Search for the cell housing the specified text and yield its (x, y) center coordinate. 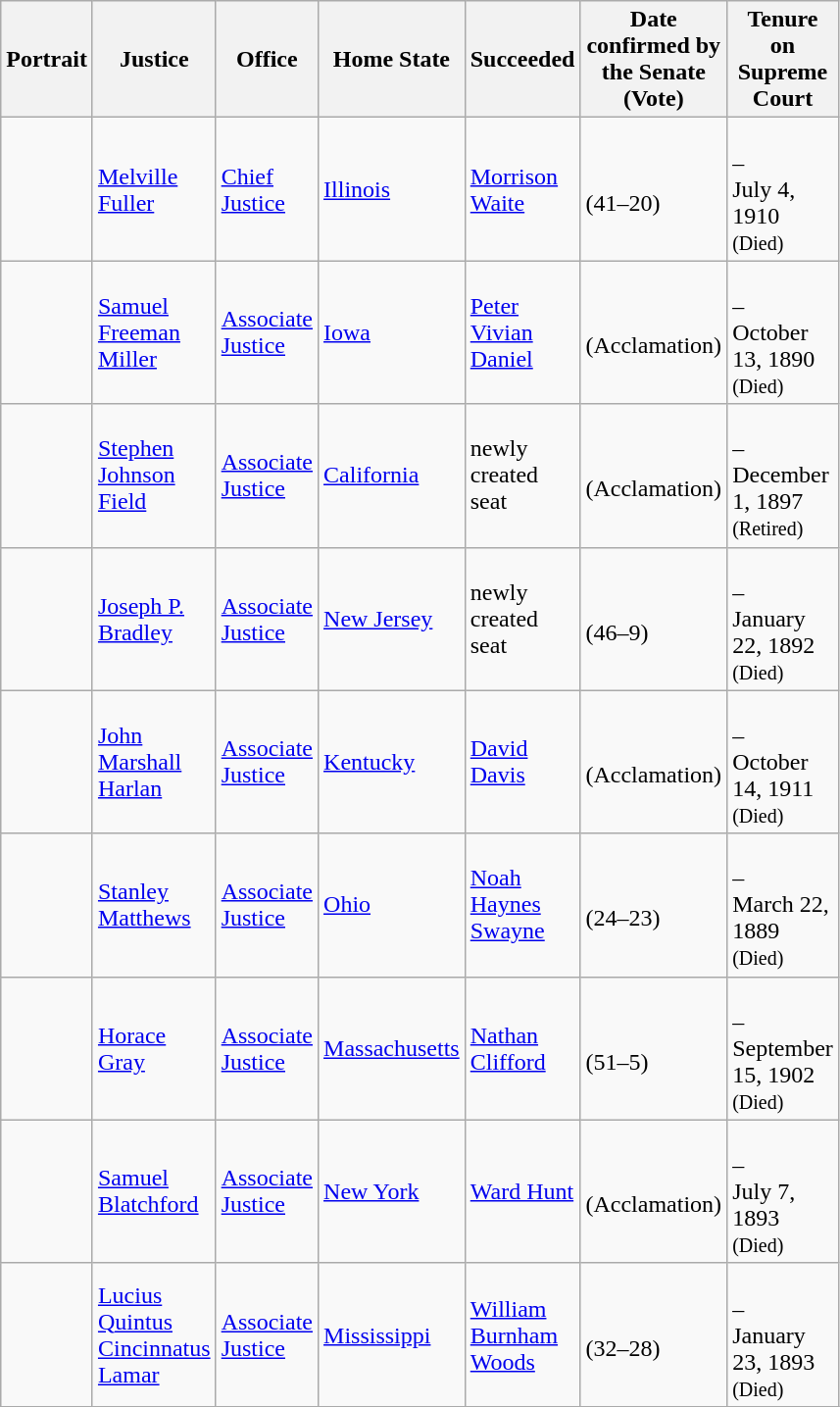
–July 4, 1910(Died) (783, 189)
Kentucky (392, 762)
Morrison Waite (522, 189)
Noah Haynes Swayne (522, 905)
Samuel Blatchford (154, 1191)
David Davis (522, 762)
Nathan Clifford (522, 1048)
Lucius Quintus Cincinnatus Lamar (154, 1334)
New York (392, 1191)
Justice (154, 59)
Tenure on Supreme Court (783, 59)
Peter Vivian Daniel (522, 332)
–September 15, 1902(Died) (783, 1048)
(24–23) (654, 905)
(51–5) (654, 1048)
New Jersey (392, 619)
Ward Hunt (522, 1191)
(46–9) (654, 619)
Massachusetts (392, 1048)
(41–20) (654, 189)
William Burnham Woods (522, 1334)
–October 14, 1911(Died) (783, 762)
Horace Gray (154, 1048)
–December 1, 1897(Retired) (783, 476)
Samuel Freeman Miller (154, 332)
–October 13, 1890(Died) (783, 332)
–January 22, 1892(Died) (783, 619)
Ohio (392, 905)
John Marshall Harlan (154, 762)
–July 7, 1893(Died) (783, 1191)
Melville Fuller (154, 189)
Mississippi (392, 1334)
Succeeded (522, 59)
–March 22, 1889(Died) (783, 905)
California (392, 476)
Illinois (392, 189)
Portrait (47, 59)
–January 23, 1893(Died) (783, 1334)
Iowa (392, 332)
Office (267, 59)
Home State (392, 59)
Joseph P. Bradley (154, 619)
Date confirmed by the Senate(Vote) (654, 59)
Stanley Matthews (154, 905)
(32–28) (654, 1334)
Stephen Johnson Field (154, 476)
Chief Justice (267, 189)
